Return the [X, Y] coordinate for the center point of the cell that contains the specified text.  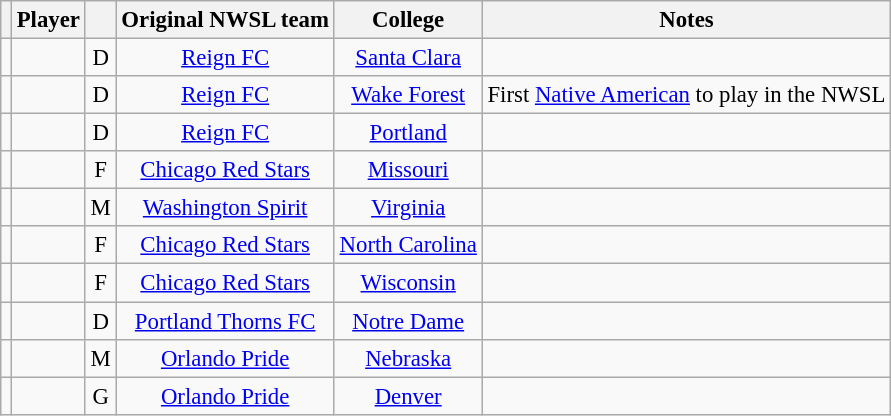
First Native American to play in the NWSL [686, 95]
Santa Clara [408, 58]
Original NWSL team [225, 20]
Nebraska [408, 358]
Portland Thorns FC [225, 321]
Notes [686, 20]
G [100, 396]
College [408, 20]
Missouri [408, 170]
North Carolina [408, 245]
Wisconsin [408, 283]
Player [48, 20]
Portland [408, 133]
Virginia [408, 208]
Washington Spirit [225, 208]
Notre Dame [408, 321]
Wake Forest [408, 95]
Denver [408, 396]
